For the text-containing cell, return its midpoint in [X, Y] coordinate format. 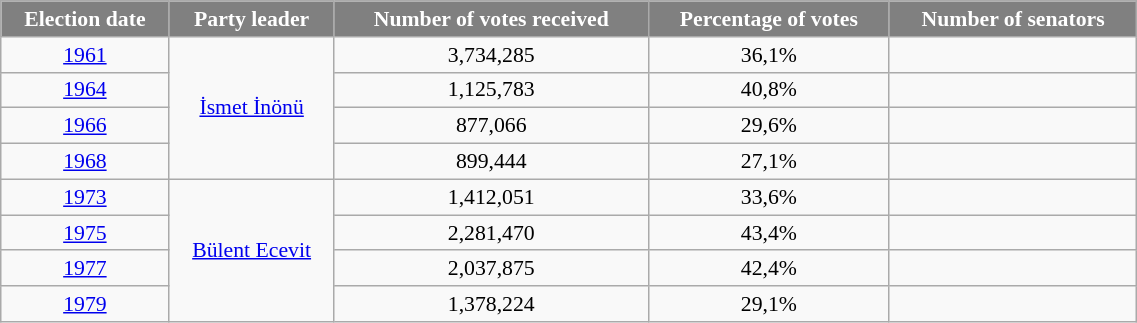
Party leader [252, 19]
Number of senators [1012, 19]
1964 [85, 91]
899,444 [491, 162]
2,281,470 [491, 233]
1966 [85, 126]
3,734,285 [491, 55]
36,1% [768, 55]
1961 [85, 55]
40,8% [768, 91]
Bülent Ecevit [252, 252]
1977 [85, 269]
27,1% [768, 162]
43,4% [768, 233]
2,037,875 [491, 269]
İsmet İnönü [252, 108]
1,125,783 [491, 91]
Number of votes received [491, 19]
877,066 [491, 126]
1979 [85, 305]
1,412,051 [491, 198]
1,378,224 [491, 305]
Percentage of votes [768, 19]
1973 [85, 198]
42,4% [768, 269]
1975 [85, 233]
Election date [85, 19]
33,6% [768, 198]
29,1% [768, 305]
29,6% [768, 126]
1968 [85, 162]
